Scan for the cell matching the given text and deliver its (x, y) coordinate at center. 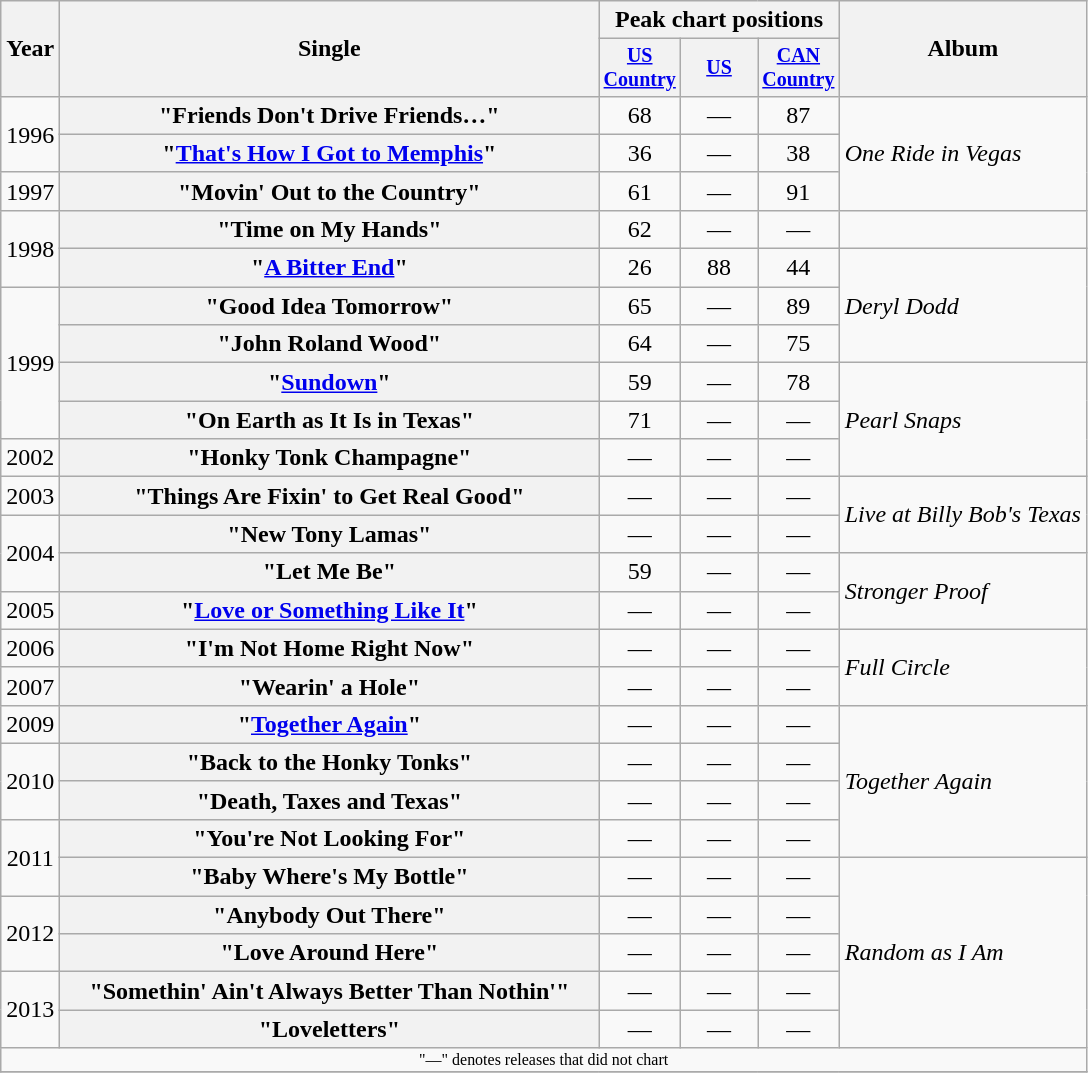
87 (799, 115)
"Death, Taxes and Texas" (330, 800)
"Loveletters" (330, 1029)
Together Again (962, 781)
2003 (30, 496)
"Let Me Be" (330, 572)
"I'm Not Home Right Now" (330, 648)
"Honky Tonk Champagne" (330, 458)
"New Tony Lamas" (330, 534)
1998 (30, 248)
"Love or Something Like It" (330, 610)
"—" denotes releases that did not chart (544, 1060)
"Back to the Honky Tonks" (330, 762)
"Time on My Hands" (330, 229)
Peak chart positions (719, 20)
2006 (30, 648)
2002 (30, 458)
1997 (30, 191)
Album (962, 49)
88 (720, 268)
"A Bitter End" (330, 268)
"That's How I Got to Memphis" (330, 153)
Year (30, 49)
1996 (30, 134)
44 (799, 268)
US Country (640, 68)
"John Roland Wood" (330, 344)
26 (640, 268)
78 (799, 382)
75 (799, 344)
Pearl Snaps (962, 420)
"Love Around Here" (330, 953)
91 (799, 191)
"Wearin' a Hole" (330, 686)
2007 (30, 686)
71 (640, 420)
"Things Are Fixin' to Get Real Good" (330, 496)
2004 (30, 553)
2012 (30, 934)
Single (330, 49)
"Anybody Out There" (330, 915)
62 (640, 229)
Live at Billy Bob's Texas (962, 515)
68 (640, 115)
2005 (30, 610)
"Together Again" (330, 724)
"Baby Where's My Bottle" (330, 877)
US (720, 68)
2010 (30, 781)
Stronger Proof (962, 591)
"Friends Don't Drive Friends…" (330, 115)
2013 (30, 1010)
65 (640, 306)
"Good Idea Tomorrow" (330, 306)
64 (640, 344)
Full Circle (962, 667)
Deryl Dodd (962, 306)
89 (799, 306)
CAN Country (799, 68)
38 (799, 153)
2009 (30, 724)
"Sundown" (330, 382)
"Movin' Out to the Country" (330, 191)
"You're Not Looking For" (330, 838)
2011 (30, 857)
61 (640, 191)
Random as I Am (962, 953)
"On Earth as It Is in Texas" (330, 420)
1999 (30, 363)
One Ride in Vegas (962, 153)
"Somethin' Ain't Always Better Than Nothin'" (330, 991)
36 (640, 153)
